For the text-containing cell, return its midpoint in [X, Y] coordinate format. 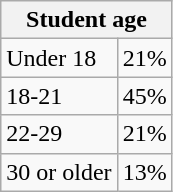
45% [144, 96]
Under 18 [59, 58]
13% [144, 172]
18-21 [59, 96]
Student age [86, 20]
30 or older [59, 172]
22-29 [59, 134]
